From the cell containing the given text, extract its center point as (x, y) coordinate. 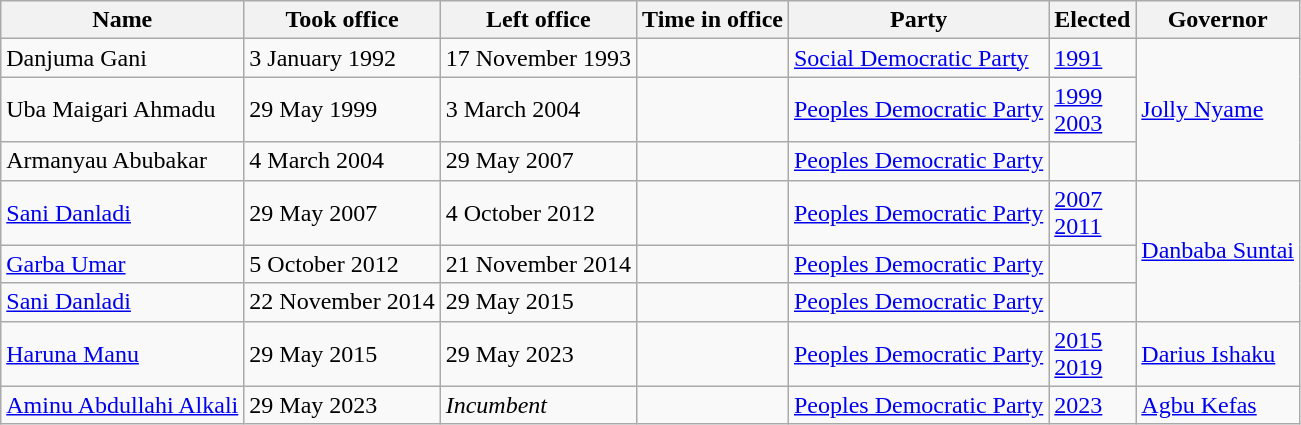
5 October 2012 (342, 264)
Danjuma Gani (122, 58)
22 November 2014 (342, 302)
4 October 2012 (538, 212)
Name (122, 20)
Danbaba Suntai (1218, 250)
Elected (1092, 20)
Jolly Nyame (1218, 110)
Governor (1218, 20)
29 May 1999 (342, 110)
3 January 1992 (342, 58)
Time in office (713, 20)
Armanyau Abubakar (122, 161)
3 March 2004 (538, 110)
Haruna Manu (122, 354)
Aminu Abdullahi Alkali (122, 405)
4 March 2004 (342, 161)
2023 (1092, 405)
Garba Umar (122, 264)
Incumbent (538, 405)
Darius Ishaku (1218, 354)
Took office (342, 20)
19992003 (1092, 110)
20072011 (1092, 212)
Agbu Kefas (1218, 405)
Party (918, 20)
20152019 (1092, 354)
1991 (1092, 58)
Social Democratic Party (918, 58)
17 November 1993 (538, 58)
Uba Maigari Ahmadu (122, 110)
21 November 2014 (538, 264)
Left office (538, 20)
